Extract the (x, y) coordinate from the center of the cell holding the provided text.  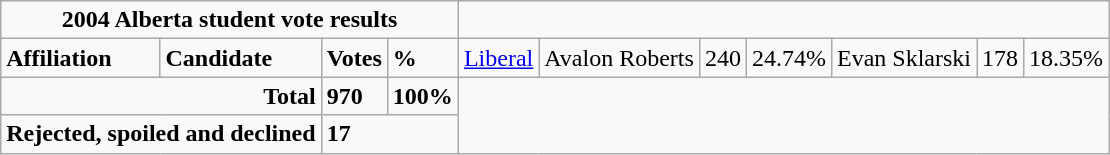
Affiliation (80, 58)
970 (354, 96)
Candidate (240, 58)
2004 Alberta student vote results (230, 20)
Evan Sklarski (904, 58)
Rejected, spoiled and declined (161, 134)
Liberal (498, 58)
% (422, 58)
Votes (354, 58)
178 (1000, 58)
17 (390, 134)
100% (422, 96)
240 (722, 58)
18.35% (1066, 58)
Avalon Roberts (620, 58)
Total (161, 96)
24.74% (788, 58)
